Identify which cell holds the provided text, then report its (x, y) central coordinate. 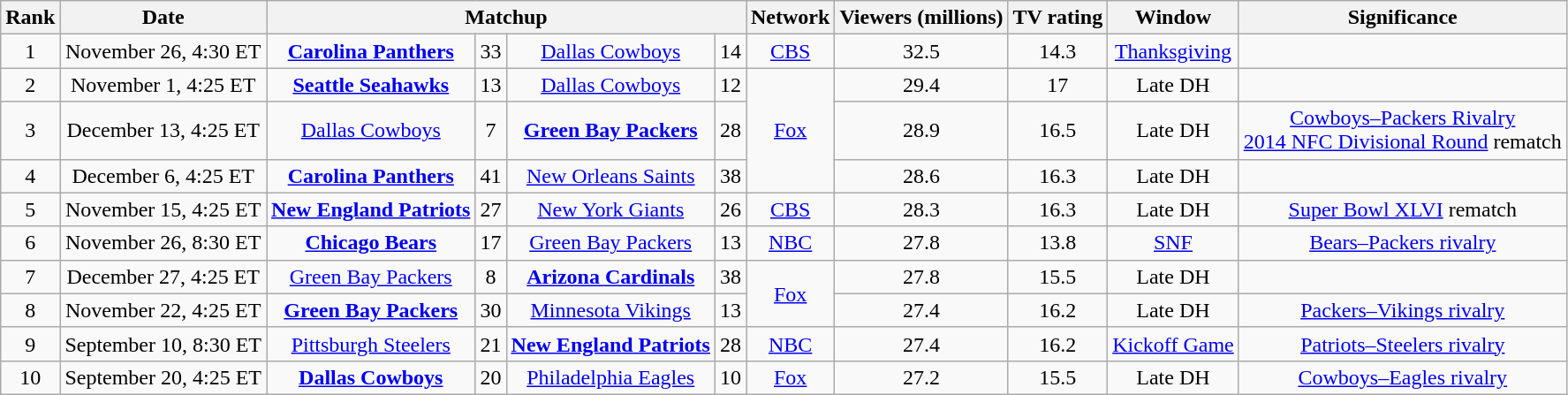
Matchup (507, 18)
2 (30, 85)
33 (491, 51)
28.3 (921, 209)
1 (30, 51)
November 26, 8:30 ET (163, 243)
29.4 (921, 85)
SNF (1173, 243)
Patriots–Steelers rivalry (1403, 344)
26 (730, 209)
6 (30, 243)
New York Giants (610, 209)
3 (30, 131)
December 27, 4:25 ET (163, 277)
Thanksgiving (1173, 51)
New Orleans Saints (610, 176)
28.6 (921, 176)
20 (491, 377)
32.5 (921, 51)
4 (30, 176)
27.2 (921, 377)
Bears–Packers rivalry (1403, 243)
27 (491, 209)
30 (491, 310)
Pittsburgh Steelers (371, 344)
December 6, 4:25 ET (163, 176)
9 (30, 344)
Rank (30, 18)
21 (491, 344)
November 1, 4:25 ET (163, 85)
5 (30, 209)
Super Bowl XLVI rematch (1403, 209)
41 (491, 176)
Viewers (millions) (921, 18)
December 13, 4:25 ET (163, 131)
Kickoff Game (1173, 344)
14.3 (1058, 51)
16.5 (1058, 131)
Date (163, 18)
November 15, 4:25 ET (163, 209)
Window (1173, 18)
November 22, 4:25 ET (163, 310)
Seattle Seahawks (371, 85)
Packers–Vikings rivalry (1403, 310)
Cowboys–Packers Rivalry2014 NFC Divisional Round rematch (1403, 131)
Chicago Bears (371, 243)
November 26, 4:30 ET (163, 51)
TV rating (1058, 18)
Minnesota Vikings (610, 310)
September 10, 8:30 ET (163, 344)
28.9 (921, 131)
September 20, 4:25 ET (163, 377)
Network (790, 18)
Cowboys–Eagles rivalry (1403, 377)
12 (730, 85)
Philadelphia Eagles (610, 377)
Significance (1403, 18)
14 (730, 51)
13.8 (1058, 243)
Arizona Cardinals (610, 277)
